Return [x, y] of the center of cell containing provided text 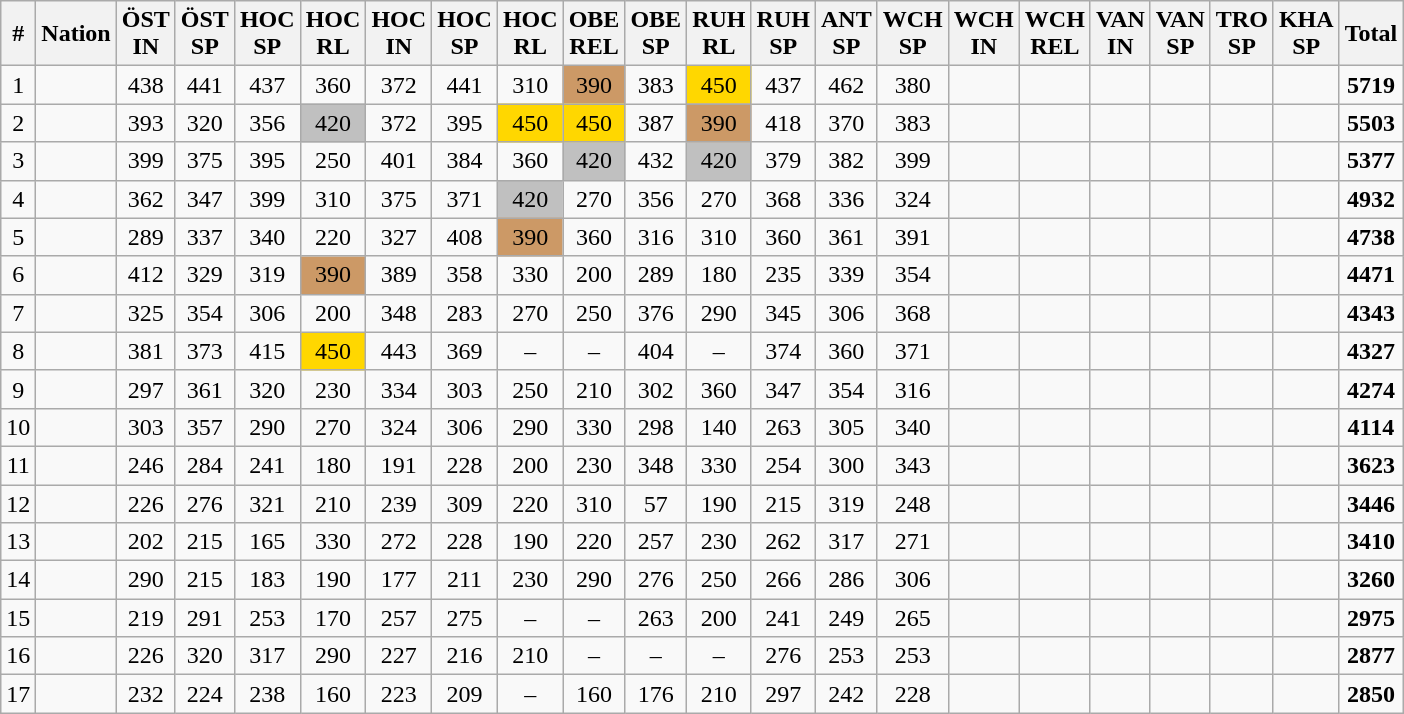
5503 [1371, 123]
4114 [1371, 427]
177 [399, 580]
OBE SP [656, 34]
HOC IN [399, 34]
209 [465, 694]
321 [267, 503]
Total [1371, 34]
298 [656, 427]
262 [783, 542]
170 [333, 618]
4327 [1371, 351]
384 [465, 161]
345 [783, 313]
3410 [1371, 542]
57 [656, 503]
283 [465, 313]
2975 [1371, 618]
2850 [1371, 694]
334 [399, 389]
# [18, 34]
373 [204, 351]
272 [399, 542]
389 [399, 275]
3446 [1371, 503]
202 [146, 542]
140 [719, 427]
4932 [1371, 199]
10 [18, 427]
3623 [1371, 465]
5377 [1371, 161]
387 [656, 123]
438 [146, 85]
WCH IN [984, 34]
4738 [1371, 237]
WCH REL [1054, 34]
336 [846, 199]
249 [846, 618]
248 [912, 503]
391 [912, 237]
291 [204, 618]
9 [18, 389]
4 [18, 199]
329 [204, 275]
246 [146, 465]
5 [18, 237]
15 [18, 618]
11 [18, 465]
232 [146, 694]
6 [18, 275]
3 [18, 161]
176 [656, 694]
357 [204, 427]
374 [783, 351]
VAN IN [1120, 34]
8 [18, 351]
327 [399, 237]
266 [783, 580]
242 [846, 694]
13 [18, 542]
165 [267, 542]
369 [465, 351]
305 [846, 427]
271 [912, 542]
7 [18, 313]
5719 [1371, 85]
404 [656, 351]
418 [783, 123]
211 [465, 580]
408 [465, 237]
14 [18, 580]
302 [656, 389]
RUH RL [719, 34]
KHASP [1306, 34]
235 [783, 275]
415 [267, 351]
238 [267, 694]
309 [465, 503]
443 [399, 351]
RUHSP [783, 34]
339 [846, 275]
1 [18, 85]
16 [18, 656]
286 [846, 580]
2 [18, 123]
358 [465, 275]
WCH SP [912, 34]
343 [912, 465]
216 [465, 656]
TRO SP [1242, 34]
300 [846, 465]
4343 [1371, 313]
12 [18, 503]
432 [656, 161]
ANTSP [846, 34]
362 [146, 199]
4471 [1371, 275]
219 [146, 618]
191 [399, 465]
239 [399, 503]
Nation [76, 34]
VAN SP [1180, 34]
401 [399, 161]
183 [267, 580]
2877 [1371, 656]
412 [146, 275]
ÖST IN [146, 34]
381 [146, 351]
462 [846, 85]
3260 [1371, 580]
325 [146, 313]
OBE REL [594, 34]
223 [399, 694]
379 [783, 161]
380 [912, 85]
370 [846, 123]
376 [656, 313]
224 [204, 694]
4274 [1371, 389]
275 [465, 618]
17 [18, 694]
ÖST SP [204, 34]
254 [783, 465]
284 [204, 465]
382 [846, 161]
393 [146, 123]
227 [399, 656]
337 [204, 237]
265 [912, 618]
